Search for the cell housing the specified text and yield its [X, Y] center coordinate. 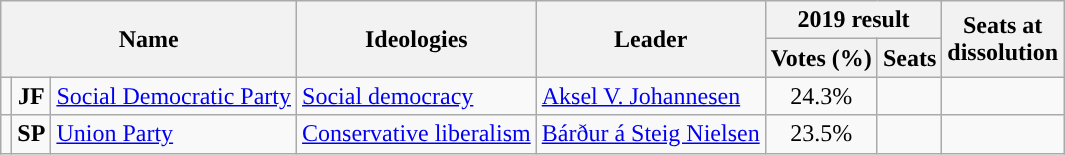
Bárður á Steig Nielsen [650, 134]
23.5% [821, 134]
Aksel V. Johannesen [650, 96]
JF [32, 96]
24.3% [821, 96]
Conservative liberalism [417, 134]
Ideologies [417, 39]
Seats [909, 58]
Social democracy [417, 96]
Union Party [174, 134]
Votes (%) [821, 58]
Social Democratic Party [174, 96]
2019 result [854, 20]
Seats atdissolution [1003, 39]
SP [32, 134]
Leader [650, 39]
Name [149, 39]
